Extract the (x, y) coordinate from the center of the cell holding the provided text.  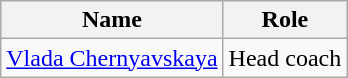
Role (285, 20)
Vlada Chernyavskaya (112, 58)
Head coach (285, 58)
Name (112, 20)
